Pinpoint the cell where the given text exists, returning its [X, Y] midpoint coordinate. 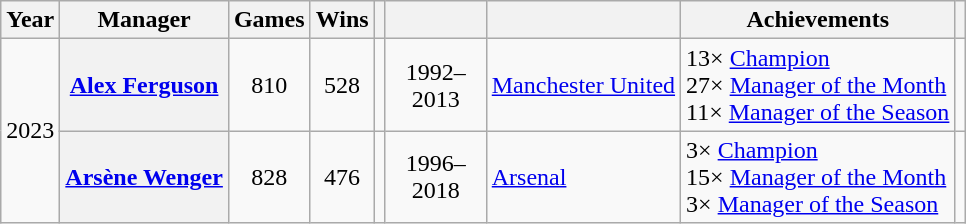
Arsène Wenger [144, 177]
1996–2018 [436, 177]
828 [269, 177]
Wins [342, 20]
1992–2013 [436, 85]
Arsenal [583, 177]
Manager [144, 20]
2023 [30, 131]
Manchester United [583, 85]
13× Champion27× Manager of the Month11× Manager of the Season [818, 85]
476 [342, 177]
Year [30, 20]
Games [269, 20]
528 [342, 85]
810 [269, 85]
Alex Ferguson [144, 85]
Achievements [818, 20]
3× Champion15× Manager of the Month3× Manager of the Season [818, 177]
